Identify which cell holds the provided text, then report its (X, Y) central coordinate. 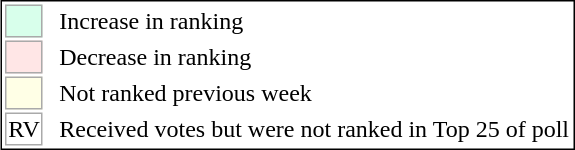
RV (24, 128)
Not ranked previous week (314, 92)
Received votes but were not ranked in Top 25 of poll (314, 128)
Decrease in ranking (314, 56)
Increase in ranking (314, 20)
